Pinpoint the cell where the given text exists, returning its [x, y] midpoint coordinate. 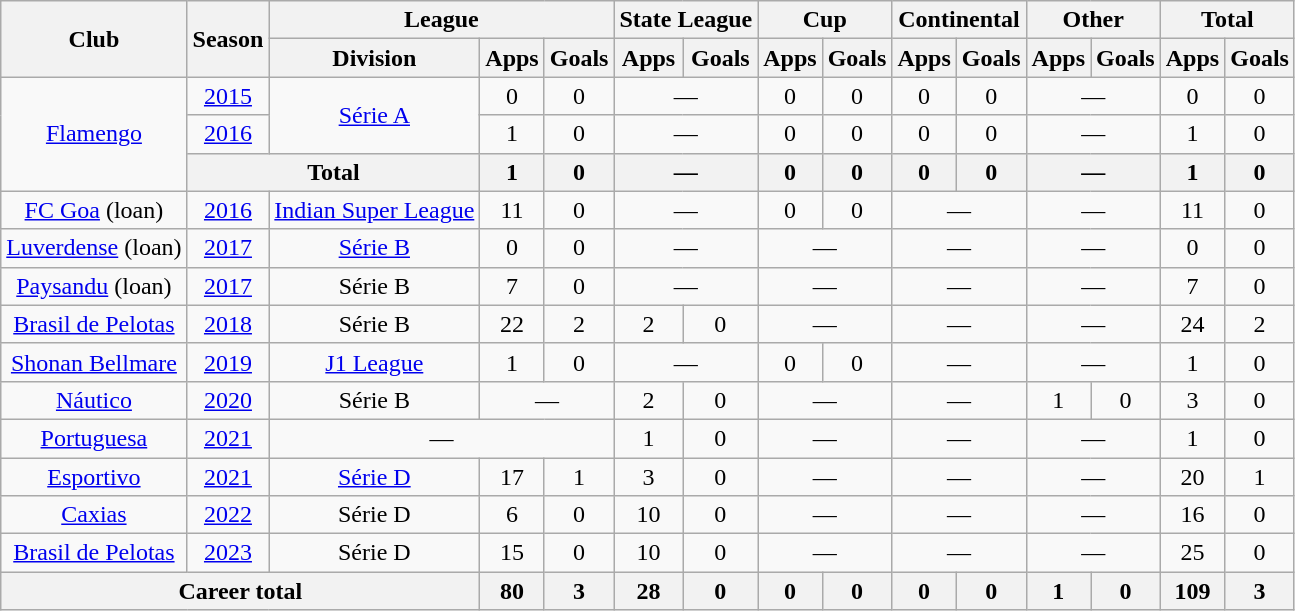
2018 [228, 324]
2023 [228, 553]
17 [512, 477]
Career total [240, 591]
Náutico [94, 400]
Cup [825, 20]
28 [648, 591]
2019 [228, 362]
2015 [228, 96]
Continental [959, 20]
24 [1192, 324]
15 [512, 553]
League [442, 20]
109 [1192, 591]
Other [1093, 20]
J1 League [374, 362]
2020 [228, 400]
16 [1192, 515]
20 [1192, 477]
Portuguesa [94, 438]
Luverdense (loan) [94, 248]
80 [512, 591]
Paysandu (loan) [94, 286]
Caxias [94, 515]
Indian Super League [374, 210]
22 [512, 324]
Club [94, 39]
FC Goa (loan) [94, 210]
Shonan Bellmare [94, 362]
Season [228, 39]
Division [374, 58]
2022 [228, 515]
Flamengo [94, 134]
Série A [374, 115]
Esportivo [94, 477]
6 [512, 515]
State League [686, 20]
25 [1192, 553]
